Output the (x, y) coordinate of the center of the cell containing the given text.  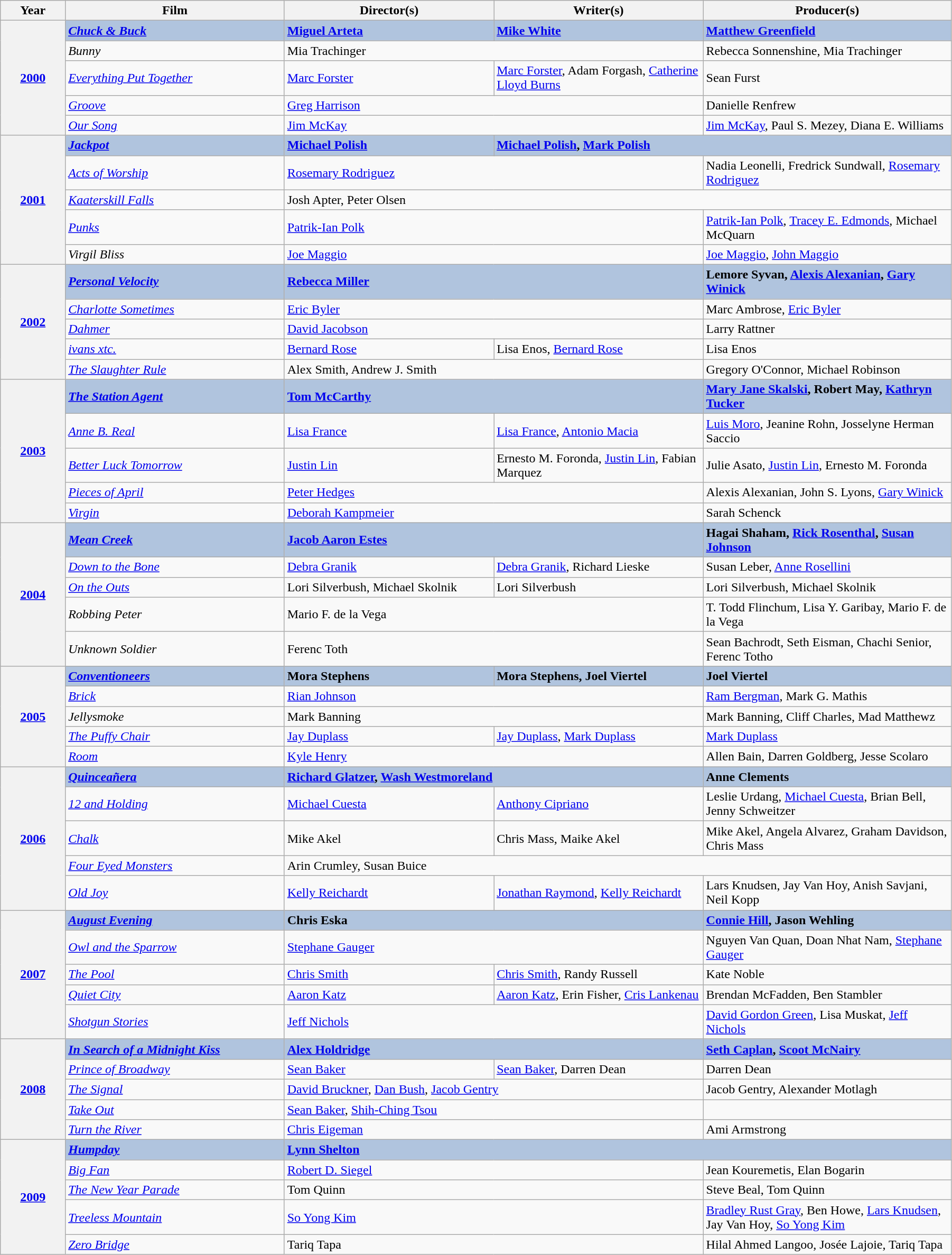
Mark Duplass (827, 737)
Allen Bain, Darren Goldberg, Jesse Scolaro (827, 757)
Patrik-Ian Polk (493, 227)
The Signal (175, 1089)
Owl and the Sparrow (175, 947)
Tariq Tapa (493, 1244)
Dahmer (175, 329)
Rosemary Rodriguez (493, 172)
The Slaughter Rule (175, 369)
Lisa France, Antonio Macia (599, 431)
Jean Kouremetis, Elan Bogarin (827, 1170)
Arin Crumley, Susan Buice (618, 866)
Marc Forster (389, 78)
David Bruckner, Dan Bush, Jacob Gentry (493, 1089)
Bunny (175, 51)
Jellysmoke (175, 716)
Four Eyed Monsters (175, 866)
Aaron Katz, Erin Fisher, Cris Lankenau (599, 994)
Chris Smith, Randy Russell (599, 974)
Quinceañera (175, 777)
2003 (33, 451)
Ami Armstrong (827, 1130)
Greg Harrison (493, 105)
Director(s) (389, 11)
Lisa Enos, Bernard Rose (599, 349)
Kyle Henry (493, 757)
2001 (33, 200)
Joe Maggio, John Maggio (827, 254)
2005 (33, 716)
Mike Akel, Angela Alvarez, Graham Davidson, Chris Mass (827, 838)
Patrik-Ian Polk, Tracey E. Edmonds, Michael McQuarn (827, 227)
Our Song (175, 125)
Ernesto M. Foronda, Justin Lin, Fabian Marquez (599, 465)
Year (33, 11)
Bradley Rust Gray, Ben Howe, Lars Knudsen, Jay Van Hoy, So Yong Kim (827, 1217)
Lisa France (389, 431)
Mike White (599, 31)
2004 (33, 594)
Alexis Alexanian, John S. Lyons, Gary Winick (827, 492)
Shotgun Stories (175, 1022)
Anthony Cipriano (599, 804)
Virgil Bliss (175, 254)
Rebecca Sonnenshine, Mia Trachinger (827, 51)
Chris Eska (493, 920)
Lemore Syvan, Alexis Alexanian, Gary Winick (827, 281)
Leslie Urdang, Michael Cuesta, Brian Bell, Jenny Schweitzer (827, 804)
Danielle Renfrew (827, 105)
Unknown Soldier (175, 649)
Alex Holdridge (493, 1049)
Humpday (175, 1150)
August Evening (175, 920)
Mean Creek (175, 540)
2000 (33, 78)
Michael Cuesta (389, 804)
Joel Viertel (827, 676)
Chuck & Buck (175, 31)
Deborah Kampmeier (493, 513)
David Gordon Green, Lisa Muskat, Jeff Nichols (827, 1022)
In Search of a Midnight Kiss (175, 1049)
David Jacobson (493, 329)
Better Luck Tomorrow (175, 465)
Quiet City (175, 994)
Mia Trachinger (493, 51)
Pieces of April (175, 492)
Big Fan (175, 1170)
Alex Smith, Andrew J. Smith (493, 369)
Ram Bergman, Mark G. Mathis (827, 696)
Treeless Mountain (175, 1217)
2008 (33, 1089)
Robert D. Siegel (493, 1170)
Lynn Shelton (618, 1150)
Luis Moro, Jeanine Rohn, Josselyne Herman Saccio (827, 431)
Lars Knudsen, Jay Van Hoy, Anish Savjani, Neil Kopp (827, 893)
T. Todd Flinchum, Lisa Y. Garibay, Mario F. de la Vega (827, 614)
Jeff Nichols (493, 1022)
Producer(s) (827, 11)
Rebecca Miller (493, 281)
2009 (33, 1197)
Chris Mass, Maike Akel (599, 838)
Mario F. de la Vega (493, 614)
Old Joy (175, 893)
The New Year Parade (175, 1190)
Jim McKay, Paul S. Mezey, Diana E. Williams (827, 125)
Robbing Peter (175, 614)
Zero Bridge (175, 1244)
Jay Duplass, Mark Duplass (599, 737)
Debra Granik (389, 567)
Acts of Worship (175, 172)
Anne Clements (827, 777)
Gregory O'Connor, Michael Robinson (827, 369)
Debra Granik, Richard Lieske (599, 567)
Jonathan Raymond, Kelly Reichardt (599, 893)
Tom Quinn (493, 1190)
Sarah Schenck (827, 513)
Kaaterskill Falls (175, 200)
Michael Polish, Mark Polish (723, 145)
Mark Banning, Cliff Charles, Mad Matthewz (827, 716)
Lisa Enos (827, 349)
Kelly Reichardt (389, 893)
Kate Noble (827, 974)
Down to the Bone (175, 567)
Prince of Broadway (175, 1069)
Hilal Ahmed Langoo, Josée Lajoie, Tariq Tapa (827, 1244)
Justin Lin (389, 465)
Chris Smith (389, 974)
Bernard Rose (389, 349)
Personal Velocity (175, 281)
Aaron Katz (389, 994)
The Pool (175, 974)
Richard Glatzer, Wash Westmoreland (493, 777)
Room (175, 757)
Hagai Shaham, Rick Rosenthal, Susan Johnson (827, 540)
Mark Banning (493, 716)
Stephane Gauger (493, 947)
Julie Asato, Justin Lin, Ernesto M. Foronda (827, 465)
Mora Stephens, Joel Viertel (599, 676)
Sean Baker, Darren Dean (599, 1069)
Film (175, 11)
Lori Silverbush (599, 587)
Darren Dean (827, 1069)
Jacob Gentry, Alexander Motlagh (827, 1089)
Peter Hedges (493, 492)
Marc Forster, Adam Forgash, Catherine Lloyd Burns (599, 78)
Larry Rattner (827, 329)
Jackpot (175, 145)
Connie Hill, Jason Wehling (827, 920)
Sean Baker (389, 1069)
Miguel Arteta (389, 31)
The Puffy Chair (175, 737)
Charlotte Sometimes (175, 309)
So Yong Kim (493, 1217)
Punks (175, 227)
2006 (33, 838)
Sean Baker, Shih-Ching Tsou (493, 1109)
Jay Duplass (389, 737)
Joe Maggio (493, 254)
Mary Jane Skalski, Robert May, Kathryn Tucker (827, 396)
Groove (175, 105)
Steve Beal, Tom Quinn (827, 1190)
Eric Byler (493, 309)
On the Outs (175, 587)
Chalk (175, 838)
Brick (175, 696)
Mike Akel (389, 838)
Susan Leber, Anne Rosellini (827, 567)
Sean Furst (827, 78)
Turn the River (175, 1130)
The Station Agent (175, 396)
Chris Eigeman (493, 1130)
Virgin (175, 513)
Rian Johnson (493, 696)
Marc Ambrose, Eric Byler (827, 309)
Sean Bachrodt, Seth Eisman, Chachi Senior, Ferenc Totho (827, 649)
Everything Put Together (175, 78)
Tom McCarthy (493, 396)
Jacob Aaron Estes (493, 540)
Matthew Greenfield (827, 31)
Seth Caplan, Scoot McNairy (827, 1049)
2007 (33, 974)
Take Out (175, 1109)
Michael Polish (389, 145)
Jim McKay (493, 125)
Ferenc Toth (493, 649)
Conventioneers (175, 676)
Anne B. Real (175, 431)
Mora Stephens (389, 676)
Brendan McFadden, Ben Stambler (827, 994)
2002 (33, 321)
12 and Holding (175, 804)
ivans xtc. (175, 349)
Nguyen Van Quan, Doan Nhat Nam, Stephane Gauger (827, 947)
Josh Apter, Peter Olsen (618, 200)
Writer(s) (599, 11)
Nadia Leonelli, Fredrick Sundwall, Rosemary Rodriguez (827, 172)
